From the cell containing the given text, extract its center point as [X, Y] coordinate. 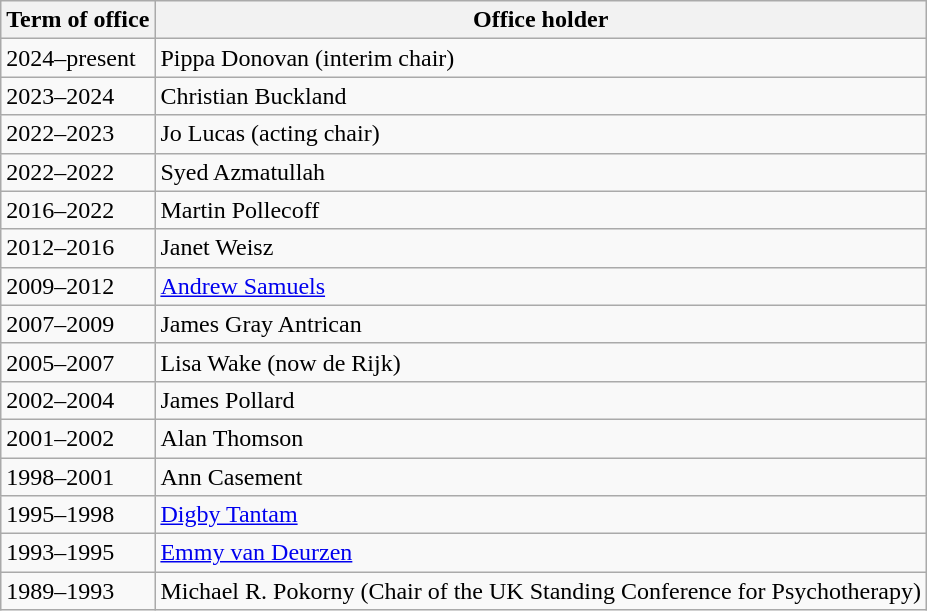
1995–1998 [78, 515]
2012–2016 [78, 248]
Term of office [78, 20]
2002–2004 [78, 400]
James Gray Antrican [541, 324]
1993–1995 [78, 553]
Jo Lucas (acting chair) [541, 134]
2024–present [78, 58]
Pippa Donovan (interim chair) [541, 58]
2007–2009 [78, 324]
Janet Weisz [541, 248]
Lisa Wake (now de Rijk) [541, 362]
Alan Thomson [541, 438]
2022–2023 [78, 134]
Michael R. Pokorny (Chair of the UK Standing Conference for Psychotherapy) [541, 591]
1989–1993 [78, 591]
2023–2024 [78, 96]
2005–2007 [78, 362]
2016–2022 [78, 210]
Andrew Samuels [541, 286]
2022–2022 [78, 172]
1998–2001 [78, 477]
Ann Casement [541, 477]
Emmy van Deurzen [541, 553]
James Pollard [541, 400]
Digby Tantam [541, 515]
Syed Azmatullah [541, 172]
2001–2002 [78, 438]
Christian Buckland [541, 96]
Martin Pollecoff [541, 210]
Office holder [541, 20]
2009–2012 [78, 286]
